For the text-containing cell, return its midpoint in [X, Y] coordinate format. 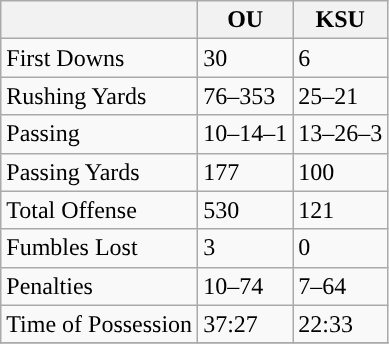
25–21 [340, 96]
Rushing Yards [100, 96]
121 [340, 210]
30 [246, 58]
6 [340, 58]
100 [340, 172]
Passing [100, 134]
0 [340, 248]
10–74 [246, 286]
First Downs [100, 58]
13–26–3 [340, 134]
Total Offense [100, 210]
530 [246, 210]
Time of Possession [100, 324]
177 [246, 172]
Fumbles Lost [100, 248]
OU [246, 20]
76–353 [246, 96]
3 [246, 248]
37:27 [246, 324]
10–14–1 [246, 134]
7–64 [340, 286]
KSU [340, 20]
Passing Yards [100, 172]
Penalties [100, 286]
22:33 [340, 324]
